Provide the (x, y) coordinate of the cell's center where the given text is located.  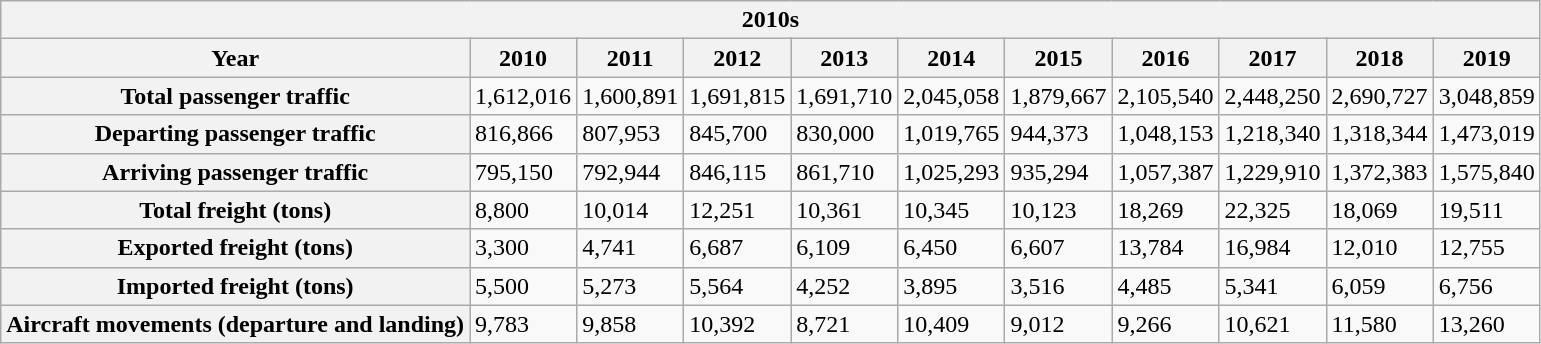
4,485 (1166, 286)
2017 (1272, 58)
846,115 (738, 172)
1,473,019 (1486, 134)
830,000 (844, 134)
Total passenger traffic (236, 96)
10,014 (630, 210)
2019 (1486, 58)
2,690,727 (1380, 96)
1,019,765 (952, 134)
3,895 (952, 286)
1,575,840 (1486, 172)
9,858 (630, 324)
1,612,016 (524, 96)
2014 (952, 58)
19,511 (1486, 210)
6,607 (1058, 248)
22,325 (1272, 210)
5,341 (1272, 286)
11,580 (1380, 324)
2,105,540 (1166, 96)
10,621 (1272, 324)
10,409 (952, 324)
861,710 (844, 172)
10,123 (1058, 210)
2011 (630, 58)
Aircraft movements (departure and landing) (236, 324)
2013 (844, 58)
Arriving passenger traffic (236, 172)
16,984 (1272, 248)
1,691,710 (844, 96)
6,059 (1380, 286)
6,687 (738, 248)
18,069 (1380, 210)
6,109 (844, 248)
10,392 (738, 324)
12,755 (1486, 248)
1,372,383 (1380, 172)
3,048,859 (1486, 96)
795,150 (524, 172)
5,273 (630, 286)
1,879,667 (1058, 96)
1,600,891 (630, 96)
10,345 (952, 210)
2010 (524, 58)
4,252 (844, 286)
Year (236, 58)
2010s (770, 20)
816,866 (524, 134)
935,294 (1058, 172)
3,300 (524, 248)
9,266 (1166, 324)
6,756 (1486, 286)
1,048,153 (1166, 134)
807,953 (630, 134)
13,784 (1166, 248)
4,741 (630, 248)
2012 (738, 58)
2016 (1166, 58)
2,448,250 (1272, 96)
1,318,344 (1380, 134)
9,012 (1058, 324)
2,045,058 (952, 96)
Imported freight (tons) (236, 286)
5,564 (738, 286)
944,373 (1058, 134)
12,251 (738, 210)
1,218,340 (1272, 134)
1,057,387 (1166, 172)
8,721 (844, 324)
2015 (1058, 58)
6,450 (952, 248)
12,010 (1380, 248)
8,800 (524, 210)
5,500 (524, 286)
845,700 (738, 134)
1,229,910 (1272, 172)
1,025,293 (952, 172)
2018 (1380, 58)
3,516 (1058, 286)
13,260 (1486, 324)
9,783 (524, 324)
18,269 (1166, 210)
10,361 (844, 210)
792,944 (630, 172)
Exported freight (tons) (236, 248)
1,691,815 (738, 96)
Departing passenger traffic (236, 134)
Total freight (tons) (236, 210)
